Identify which cell holds the provided text, then report its [X, Y] central coordinate. 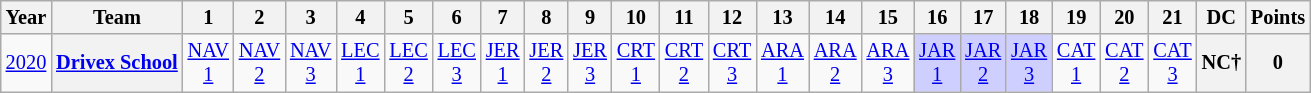
ARA3 [888, 63]
CAT2 [1124, 63]
JAR1 [937, 63]
3 [310, 17]
JAR2 [983, 63]
Team [116, 17]
11 [684, 17]
21 [1172, 17]
Points [1278, 17]
7 [503, 17]
15 [888, 17]
8 [546, 17]
CRT1 [636, 63]
LEC1 [360, 63]
CRT2 [684, 63]
CRT3 [732, 63]
JER1 [503, 63]
0 [1278, 63]
JER2 [546, 63]
20 [1124, 17]
2 [260, 17]
13 [782, 17]
Year [26, 17]
5 [408, 17]
NC† [1222, 63]
ARA2 [836, 63]
14 [836, 17]
JAR3 [1029, 63]
9 [590, 17]
18 [1029, 17]
17 [983, 17]
NAV1 [208, 63]
2020 [26, 63]
10 [636, 17]
16 [937, 17]
4 [360, 17]
JER3 [590, 63]
ARA1 [782, 63]
19 [1076, 17]
CAT3 [1172, 63]
NAV3 [310, 63]
1 [208, 17]
LEC3 [457, 63]
NAV2 [260, 63]
LEC2 [408, 63]
Drivex School [116, 63]
12 [732, 17]
CAT1 [1076, 63]
6 [457, 17]
DC [1222, 17]
